Search for the cell housing the specified text and yield its (x, y) center coordinate. 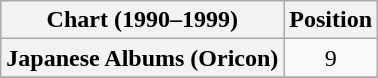
Chart (1990–1999) (142, 20)
Japanese Albums (Oricon) (142, 58)
Position (331, 20)
9 (331, 58)
